Return the (X, Y) coordinate for the center point of the cell that contains the specified text.  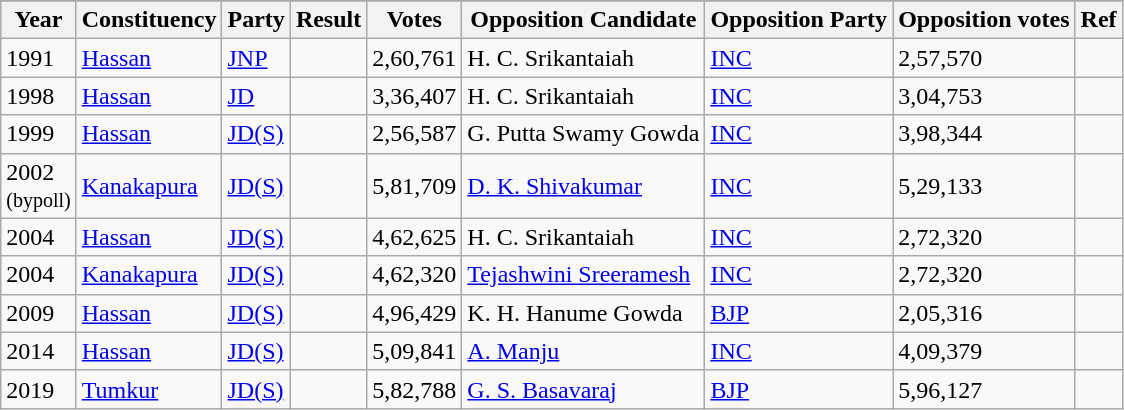
2002 (bypoll) (38, 186)
1999 (38, 134)
4,62,320 (414, 275)
JNP (256, 58)
2,05,316 (984, 313)
Votes (414, 20)
3,36,407 (414, 96)
Party (256, 20)
Opposition Party (799, 20)
2,56,587 (414, 134)
2009 (38, 313)
G. S. Basavaraj (584, 389)
Result (328, 20)
Opposition votes (984, 20)
JD (256, 96)
1998 (38, 96)
5,29,133 (984, 186)
Ref (1098, 20)
G. Putta Swamy Gowda (584, 134)
2014 (38, 351)
5,96,127 (984, 389)
2,57,570 (984, 58)
5,09,841 (414, 351)
Opposition Candidate (584, 20)
Constituency (149, 20)
Tejashwini Sreeramesh (584, 275)
K. H. Hanume Gowda (584, 313)
1991 (38, 58)
Year (38, 20)
Tumkur (149, 389)
2,60,761 (414, 58)
5,82,788 (414, 389)
4,62,625 (414, 237)
D. K. Shivakumar (584, 186)
2019 (38, 389)
A. Manju (584, 351)
4,96,429 (414, 313)
3,04,753 (984, 96)
3,98,344 (984, 134)
4,09,379 (984, 351)
5,81,709 (414, 186)
